For the text-containing cell, return its midpoint in [x, y] coordinate format. 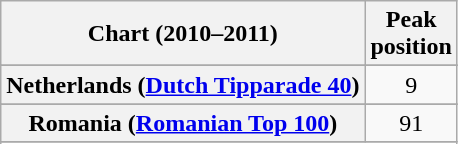
9 [411, 85]
91 [411, 123]
Peakposition [411, 34]
Netherlands (Dutch Tipparade 40) [183, 85]
Romania (Romanian Top 100) [183, 123]
Chart (2010–2011) [183, 34]
